From the cell containing the given text, extract its center point as [X, Y] coordinate. 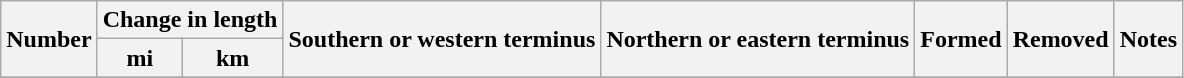
mi [140, 58]
Notes [1148, 39]
Southern or western terminus [442, 39]
Number [49, 39]
Formed [961, 39]
Change in length [190, 20]
Northern or eastern terminus [758, 39]
Removed [1060, 39]
km [232, 58]
